Determine the (x, y) coordinate at the center of the cell enclosing the given text.  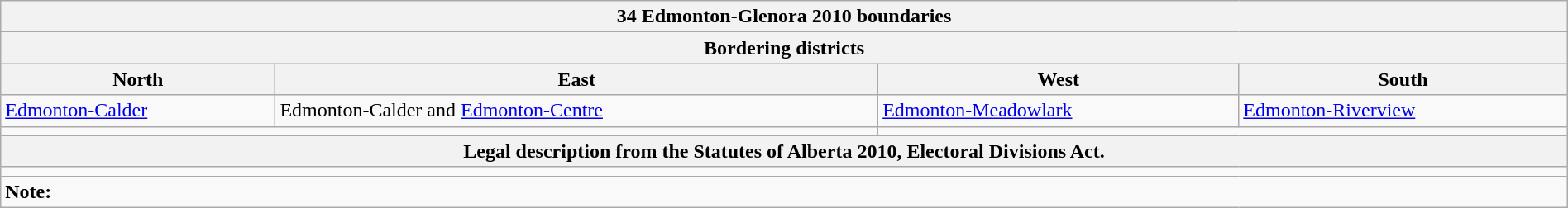
West (1059, 79)
34 Edmonton-Glenora 2010 boundaries (784, 17)
Edmonton-Riverview (1403, 111)
South (1403, 79)
Edmonton-Calder (138, 111)
East (577, 79)
North (138, 79)
Legal description from the Statutes of Alberta 2010, Electoral Divisions Act. (784, 151)
Edmonton-Meadowlark (1059, 111)
Note: (784, 191)
Bordering districts (784, 48)
Edmonton-Calder and Edmonton-Centre (577, 111)
